Extract the (x, y) coordinate from the center of the cell holding the provided text.  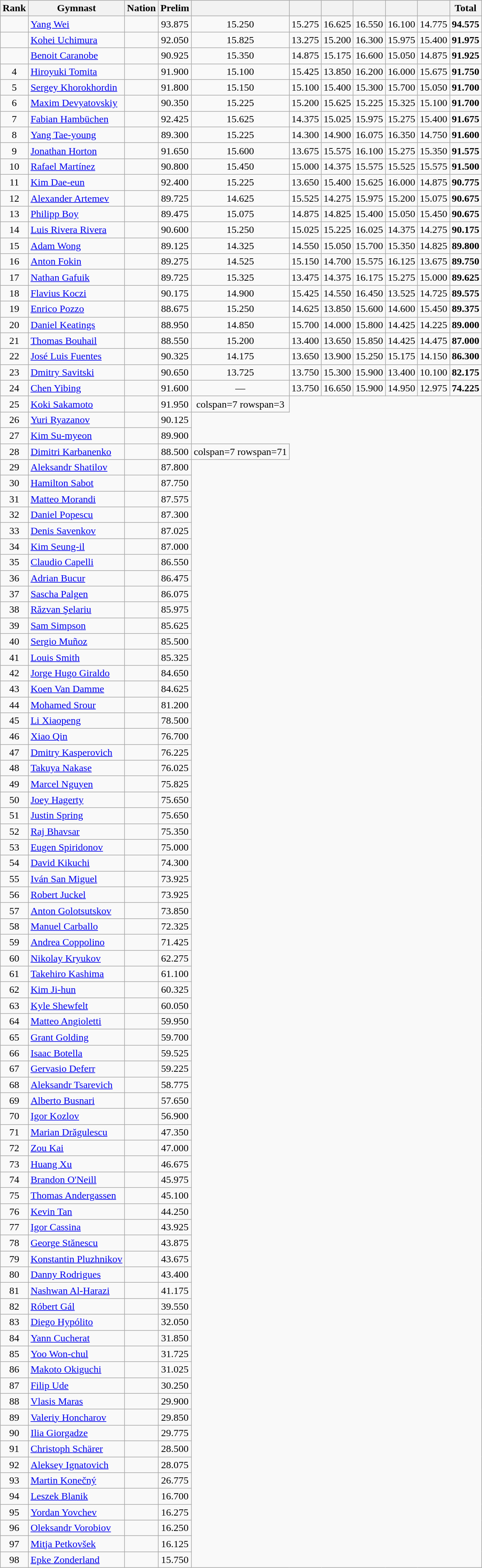
Róbert Gál (77, 1306)
54 (14, 863)
Gervasio Deferr (77, 1069)
82.175 (465, 372)
George Stănescu (77, 1243)
Koen Van Damme (77, 689)
Makoto Okiguchi (77, 1370)
Alberto Busnari (77, 1101)
32.050 (175, 1322)
60 (14, 958)
Jorge Hugo Giraldo (77, 673)
David Kikuchi (77, 863)
Matteo Angioletti (77, 1021)
Chen Yibing (77, 388)
89.900 (175, 435)
Anton Golotsutskov (77, 910)
8 (14, 135)
Louis Smith (77, 657)
16 (14, 262)
16.175 (370, 277)
16.550 (370, 24)
4 (14, 72)
39 (14, 626)
Yang Tae-young (77, 135)
Alexander Artemev (77, 198)
42 (14, 673)
89.800 (465, 246)
86.300 (465, 356)
10 (14, 166)
94.575 (465, 24)
79 (14, 1259)
90.600 (175, 230)
53 (14, 847)
13.900 (337, 356)
60.325 (175, 990)
73.850 (175, 910)
59.225 (175, 1069)
57.650 (175, 1101)
46.675 (175, 1164)
89.575 (465, 293)
85.325 (175, 657)
Aleksandr Tsarevich (77, 1085)
José Luis Fuentes (77, 356)
56 (14, 895)
Mitja Petkovšek (77, 1544)
Robert Juckel (77, 895)
87.300 (175, 515)
24 (14, 388)
Kim Seung-il (77, 547)
14.700 (337, 262)
63 (14, 1006)
57 (14, 910)
16.350 (401, 135)
Nation (142, 8)
70 (14, 1116)
85.500 (175, 641)
6 (14, 103)
13.475 (306, 277)
76 (14, 1212)
88.550 (175, 341)
55 (14, 879)
67 (14, 1069)
Dmitry Kasperovich (77, 752)
91.650 (175, 151)
74.225 (465, 388)
60.050 (175, 1006)
Maxim Devyatovskiy (77, 103)
15.800 (370, 325)
14.600 (401, 309)
36 (14, 578)
95 (14, 1512)
38 (14, 610)
58.775 (175, 1085)
Takuya Nakase (77, 768)
16.300 (370, 40)
47.000 (175, 1148)
Yang Wei (77, 24)
10.100 (434, 372)
91.950 (175, 404)
91.975 (465, 40)
12.975 (434, 388)
65 (14, 1037)
29.850 (175, 1417)
31 (14, 499)
31.025 (175, 1370)
78 (14, 1243)
Rank (14, 8)
76.025 (175, 768)
Thomas Andergassen (77, 1195)
Nikolay Kryukov (77, 958)
68 (14, 1085)
43 (14, 689)
89.375 (465, 309)
16.600 (370, 56)
colspan=7 rowspan=71 (241, 451)
41 (14, 657)
Benoit Caranobe (77, 56)
86.475 (175, 578)
43.925 (175, 1227)
91.925 (465, 56)
41.175 (175, 1291)
Sam Simpson (77, 626)
89.275 (175, 262)
Filip Ude (77, 1385)
90.125 (175, 420)
85 (14, 1354)
91.675 (465, 119)
46 (14, 737)
Koki Sakamoto (77, 404)
56.900 (175, 1116)
Igor Cassina (77, 1227)
39.550 (175, 1306)
87.575 (175, 499)
Xiao Qin (77, 737)
Joey Hagerty (77, 800)
87 (14, 1385)
Kohei Uchimura (77, 40)
15 (14, 246)
75.000 (175, 847)
Denis Savenkov (77, 531)
15.850 (370, 341)
47 (14, 752)
Enrico Pozzo (77, 309)
26 (14, 420)
58 (14, 926)
74 (14, 1180)
71.425 (175, 942)
33 (14, 531)
82 (14, 1306)
Vlasis Maras (77, 1401)
Anton Fokin (77, 262)
12 (14, 198)
81.200 (175, 705)
14.850 (241, 325)
91.750 (465, 72)
Oleksandr Vorobiov (77, 1528)
89.625 (465, 277)
Sergio Muñoz (77, 641)
Total (465, 8)
76.225 (175, 752)
Martin Konečný (77, 1481)
Igor Kozlov (77, 1116)
Hiroyuki Tomita (77, 72)
Eugen Spiridonov (77, 847)
14 (14, 230)
81 (14, 1291)
44 (14, 705)
Marian Drăgulescu (77, 1132)
29 (14, 467)
Hamilton Sabot (77, 483)
89.125 (175, 246)
Matteo Morandi (77, 499)
88.500 (175, 451)
43.675 (175, 1259)
Isaac Botella (77, 1053)
43.875 (175, 1243)
73 (14, 1164)
Zou Kai (77, 1148)
87.750 (175, 483)
50 (14, 800)
62 (14, 990)
Sascha Palgen (77, 594)
9 (14, 151)
Rafael Martínez (77, 166)
89 (14, 1417)
Jonathan Horton (77, 151)
15.675 (434, 72)
90.925 (175, 56)
16.650 (337, 388)
14.150 (434, 356)
14.325 (241, 246)
92.425 (175, 119)
89.300 (175, 135)
34 (14, 547)
28.075 (175, 1464)
84.625 (175, 689)
Yordan Yovchev (77, 1512)
14.775 (434, 24)
Manuel Carballo (77, 926)
75.350 (175, 831)
66 (14, 1053)
28.500 (175, 1449)
91.500 (465, 166)
Dmitry Savitski (77, 372)
37 (14, 594)
Prelim (175, 8)
colspan=7 rowspan=3 (241, 404)
Kim Su-myeon (77, 435)
88 (14, 1401)
92 (14, 1464)
59.525 (175, 1053)
45.975 (175, 1180)
22 (14, 356)
13.725 (241, 372)
Epke Zonderland (77, 1560)
Iván San Miguel (77, 879)
Thomas Bouhail (77, 341)
32 (14, 515)
— (241, 388)
16.700 (175, 1496)
28 (14, 451)
Raj Bhavsar (77, 831)
Valeriy Honcharov (77, 1417)
Sergey Khorokhordin (77, 87)
31.850 (175, 1338)
71 (14, 1132)
85.975 (175, 610)
59.700 (175, 1037)
69 (14, 1101)
31.725 (175, 1354)
29.900 (175, 1401)
45.100 (175, 1195)
83 (14, 1322)
14.725 (434, 293)
98 (14, 1560)
Takehiro Kashima (77, 974)
Adrian Bucur (77, 578)
Adam Wong (77, 246)
Marcel Nguyen (77, 784)
15.750 (175, 1560)
86 (14, 1370)
Kevin Tan (77, 1212)
20 (14, 325)
14.475 (434, 341)
84 (14, 1338)
Grant Golding (77, 1037)
78.500 (175, 721)
92.050 (175, 40)
90.800 (175, 166)
90.325 (175, 356)
Andrea Coppolino (77, 942)
89.750 (465, 262)
Li Xiaopeng (77, 721)
74.300 (175, 863)
87.025 (175, 531)
Philipp Boy (77, 214)
14.525 (241, 262)
23 (14, 372)
Ilia Giorgadze (77, 1433)
14.750 (434, 135)
Leszek Blanik (77, 1496)
13.525 (401, 293)
61.100 (175, 974)
Yann Cucherat (77, 1338)
14.175 (241, 356)
87.800 (175, 467)
Daniel Keatings (77, 325)
16.250 (175, 1528)
90.650 (175, 372)
72 (14, 1148)
90.350 (175, 103)
59 (14, 942)
Nathan Gafuik (77, 277)
17 (14, 277)
49 (14, 784)
84.650 (175, 673)
14.225 (434, 325)
Fabian Hambüchen (77, 119)
Justin Spring (77, 816)
Mohamed Srour (77, 705)
90.775 (465, 182)
18 (14, 293)
Christoph Schärer (77, 1449)
64 (14, 1021)
Aleksandr Shatilov (77, 467)
14.300 (306, 135)
96 (14, 1528)
86.075 (175, 594)
21 (14, 341)
30.250 (175, 1385)
89.000 (465, 325)
Konstantin Pluzhnikov (77, 1259)
Brandon O'Neill (77, 1180)
35 (14, 562)
43.400 (175, 1275)
Danny Rodrigues (77, 1275)
19 (14, 309)
91 (14, 1449)
16.625 (337, 24)
13 (14, 214)
59.950 (175, 1021)
7 (14, 119)
16.275 (175, 1512)
51 (14, 816)
16.200 (370, 72)
91.900 (175, 72)
Daniel Popescu (77, 515)
92.400 (175, 182)
5 (14, 87)
80 (14, 1275)
Claudio Capelli (77, 562)
15.825 (241, 40)
14.950 (401, 388)
89.475 (175, 214)
Diego Hypólito (77, 1322)
75.825 (175, 784)
45 (14, 721)
93.875 (175, 24)
93 (14, 1481)
75 (14, 1195)
14.000 (337, 325)
77 (14, 1227)
27 (14, 435)
Flavius Koczi (77, 293)
Dimitri Karbanenko (77, 451)
62.275 (175, 958)
26.775 (175, 1481)
Aleksey Ignatovich (77, 1464)
Yuri Ryazanov (77, 420)
11 (14, 182)
25 (14, 404)
72.325 (175, 926)
Huang Xu (77, 1164)
88.950 (175, 325)
Nashwan Al-Harazi (77, 1291)
90 (14, 1433)
61 (14, 974)
91.575 (465, 151)
29.775 (175, 1433)
85.625 (175, 626)
16.075 (370, 135)
Gymnast (77, 8)
Kim Dae-eun (77, 182)
48 (14, 768)
Kim Ji-hun (77, 990)
16.025 (370, 230)
30 (14, 483)
Răzvan Şelariu (77, 610)
76.700 (175, 737)
91.800 (175, 87)
52 (14, 831)
16.450 (370, 293)
47.350 (175, 1132)
97 (14, 1544)
Kyle Shewfelt (77, 1006)
40 (14, 641)
44.250 (175, 1212)
86.550 (175, 562)
13.275 (306, 40)
94 (14, 1496)
88.675 (175, 309)
Luis Rivera Rivera (77, 230)
Yoo Won-chul (77, 1354)
